Detect which cell encompasses the target text, then output its [X, Y] center coordinate. 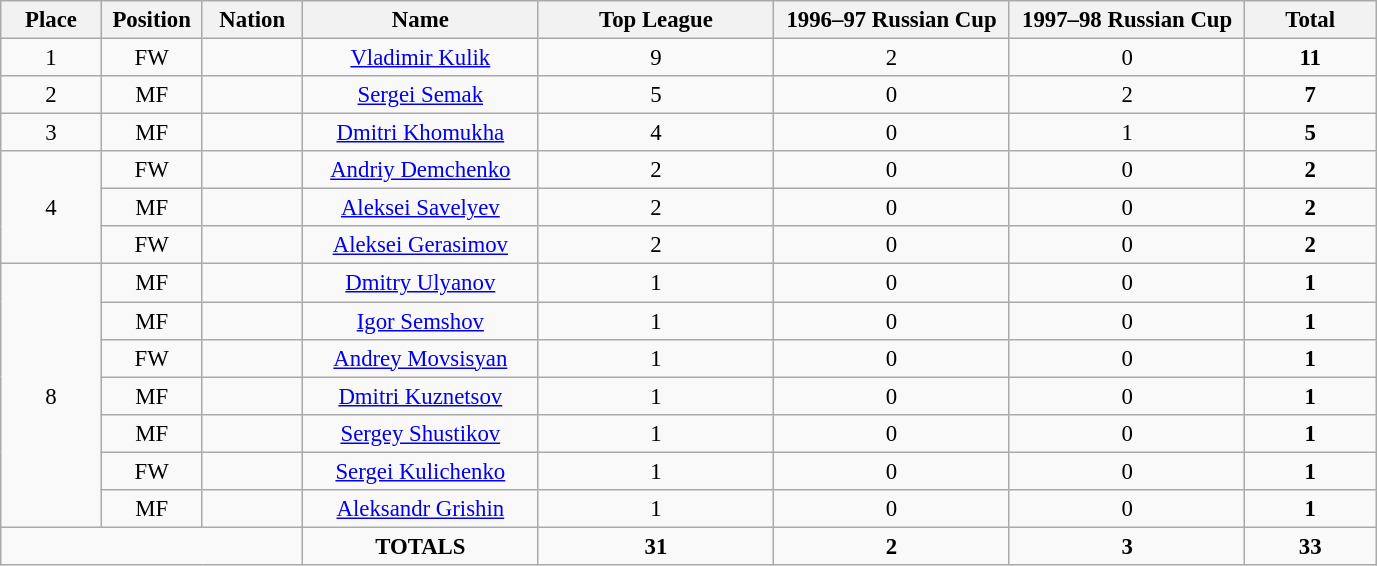
Aleksandr Grishin [421, 509]
Name [421, 20]
7 [1310, 95]
Dmitry Ulyanov [421, 283]
Vladimir Kulik [421, 58]
TOTALS [421, 546]
Dmitri Kuznetsov [421, 396]
Andrey Movsisyan [421, 358]
Dmitri Khomukha [421, 133]
11 [1310, 58]
Aleksei Gerasimov [421, 245]
1997–98 Russian Cup [1127, 20]
Sergei Semak [421, 95]
Place [52, 20]
Sergei Kulichenko [421, 471]
Aleksei Savelyev [421, 208]
31 [656, 546]
Igor Semshov [421, 321]
33 [1310, 546]
1996–97 Russian Cup [892, 20]
9 [656, 58]
Top League [656, 20]
Nation [252, 20]
Total [1310, 20]
Andriy Demchenko [421, 170]
Sergey Shustikov [421, 433]
Position [152, 20]
8 [52, 396]
